Identify which cell holds the provided text, then report its (x, y) central coordinate. 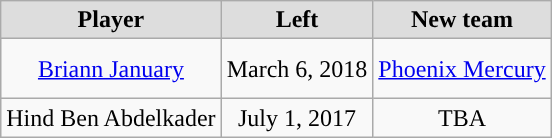
TBA (462, 118)
July 1, 2017 (297, 118)
March 6, 2018 (297, 69)
Left (297, 20)
Player (111, 20)
Phoenix Mercury (462, 69)
New team (462, 20)
Briann January (111, 69)
Hind Ben Abdelkader (111, 118)
